Determine the (x, y) coordinate at the center of the cell enclosing the given text.  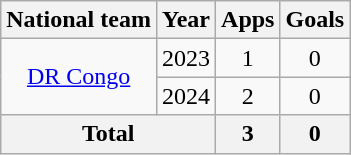
2024 (186, 96)
2 (248, 96)
DR Congo (79, 77)
Total (108, 134)
National team (79, 20)
1 (248, 58)
Year (186, 20)
2023 (186, 58)
Apps (248, 20)
Goals (315, 20)
3 (248, 134)
